From the cell containing the given text, extract its center point as [X, Y] coordinate. 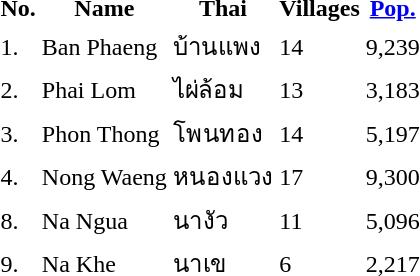
หนองแวง [223, 176]
Phon Thong [104, 133]
11 [320, 220]
13 [320, 90]
Phai Lom [104, 90]
Nong Waeng [104, 176]
บ้านแพง [223, 46]
ไผ่ล้อม [223, 90]
โพนทอง [223, 133]
Na Ngua [104, 220]
นางัว [223, 220]
Ban Phaeng [104, 46]
17 [320, 176]
